Identify which cell holds the provided text, then report its (X, Y) central coordinate. 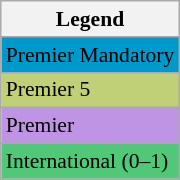
International (0–1) (90, 162)
Legend (90, 19)
Premier Mandatory (90, 55)
Premier (90, 126)
Premier 5 (90, 90)
